From the cell containing the given text, extract its center point as (x, y) coordinate. 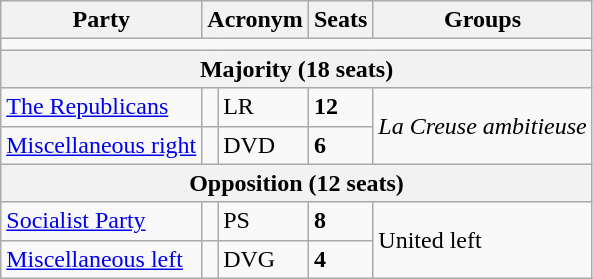
LR (264, 107)
PS (264, 221)
Socialist Party (102, 221)
Majority (18 seats) (297, 69)
Seats (340, 20)
United left (482, 240)
DVD (264, 145)
The Republicans (102, 107)
DVG (264, 259)
Acronym (256, 20)
La Creuse ambitieuse (482, 126)
8 (340, 221)
4 (340, 259)
Party (102, 20)
Groups (482, 20)
Opposition (12 seats) (297, 183)
Miscellaneous right (102, 145)
Miscellaneous left (102, 259)
6 (340, 145)
12 (340, 107)
